Capture the cell that displays the provided text and extract its [X, Y] central coordinate. 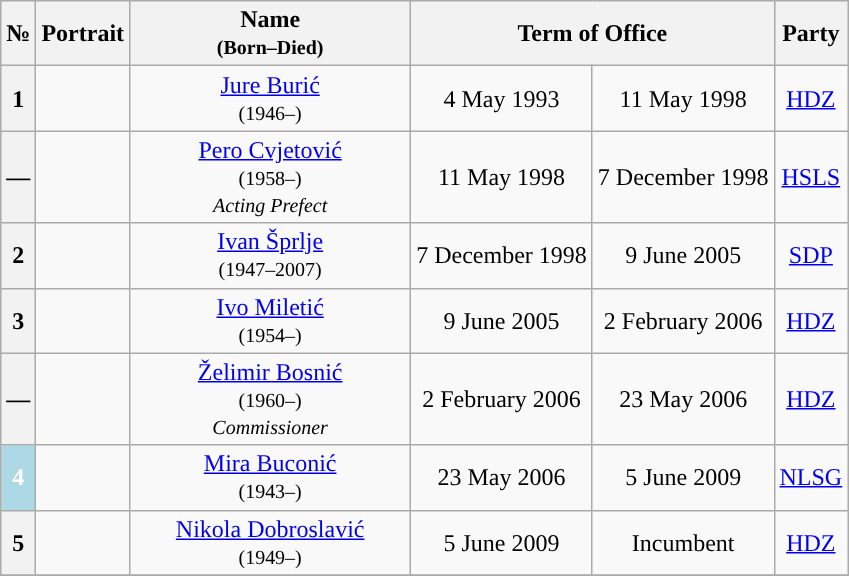
Party [811, 34]
№ [18, 34]
NLSG [811, 478]
3 [18, 320]
Mira Buconić(1943–) [270, 478]
5 [18, 542]
Incumbent [683, 542]
4 May 1993 [502, 98]
Jure Burić(1946–) [270, 98]
Želimir Bosnić(1960–)Commissioner [270, 399]
1 [18, 98]
Pero Cvjetović(1958–)Acting Prefect [270, 177]
SDP [811, 256]
Portrait [83, 34]
Ivan Šprlje(1947–2007) [270, 256]
Nikola Dobroslavić(1949–) [270, 542]
HSLS [811, 177]
Name(Born–Died) [270, 34]
2 [18, 256]
4 [18, 478]
Term of Office [592, 34]
Ivo Miletić(1954–) [270, 320]
